Locate the cell with the specified text and output its [X, Y] center coordinate. 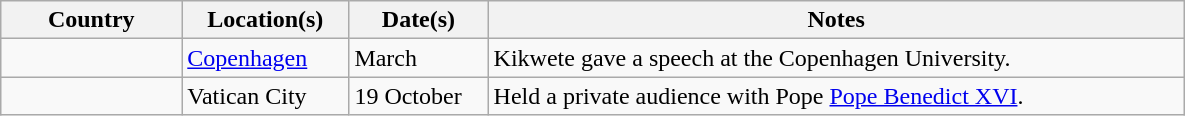
Date(s) [418, 20]
March [418, 58]
Copenhagen [266, 58]
19 October [418, 96]
Kikwete gave a speech at the Copenhagen University. [836, 58]
Location(s) [266, 20]
Vatican City [266, 96]
Country [92, 20]
Notes [836, 20]
Held a private audience with Pope Pope Benedict XVI. [836, 96]
